Capture the cell that displays the provided text and extract its (x, y) central coordinate. 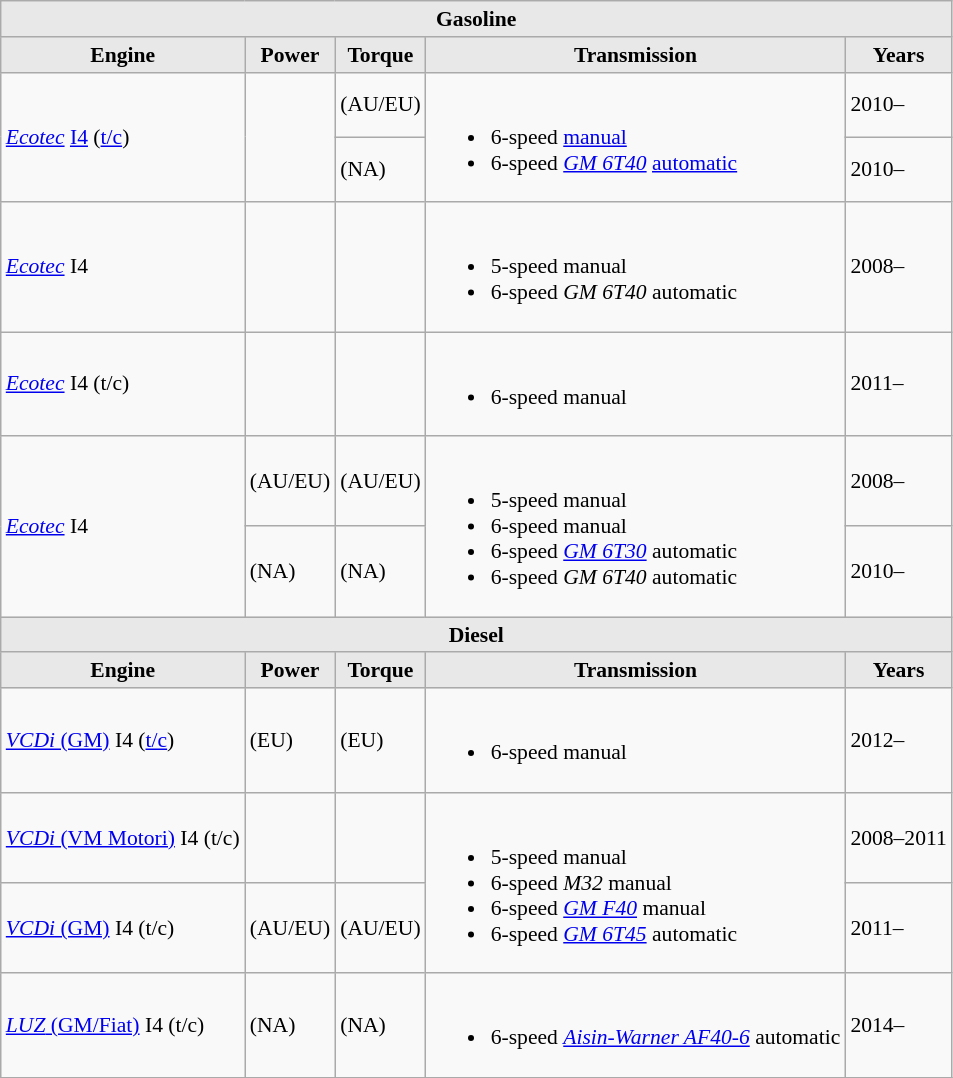
6-speed manual6-speed GM 6T40 automatic (636, 137)
2012– (898, 740)
2014– (898, 1025)
Gasoline (476, 19)
5-speed manual6-speed GM 6T40 automatic (636, 267)
5-speed manual6-speed M32 manual6-speed GM F40 manual6-speed GM 6T45 automatic (636, 884)
5-speed manual6-speed manual6-speed GM 6T30 automatic6-speed GM 6T40 automatic (636, 526)
2008–2011 (898, 838)
6-speed Aisin-Warner AF40-6 automatic (636, 1025)
Diesel (476, 635)
LUZ (GM/Fiat) I4 (t/c) (123, 1025)
VCDi (VM Motori) I4 (t/c) (123, 838)
